Locate the cell with the specified text and output its (X, Y) center coordinate. 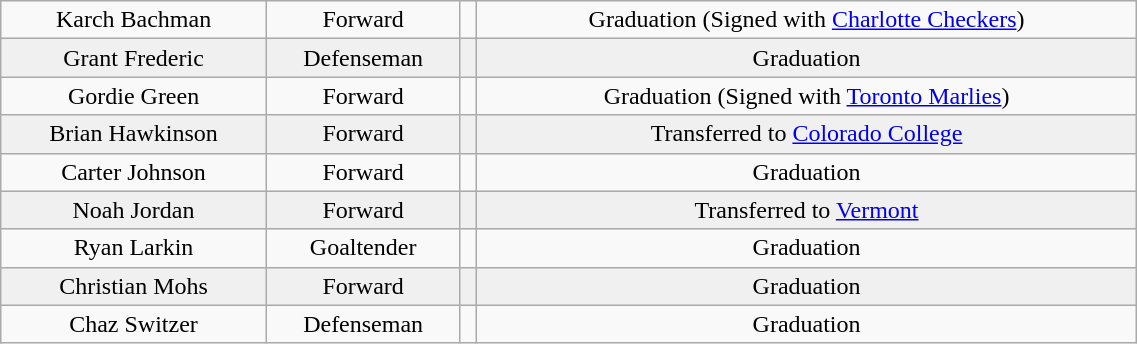
Graduation (Signed with Charlotte Checkers) (806, 20)
Carter Johnson (134, 172)
Brian Hawkinson (134, 134)
Goaltender (363, 248)
Ryan Larkin (134, 248)
Chaz Switzer (134, 324)
Graduation (Signed with Toronto Marlies) (806, 96)
Noah Jordan (134, 210)
Christian Mohs (134, 286)
Transferred to Vermont (806, 210)
Karch Bachman (134, 20)
Gordie Green (134, 96)
Transferred to Colorado College (806, 134)
Grant Frederic (134, 58)
